Extract the (X, Y) coordinate from the center of the cell holding the provided text.  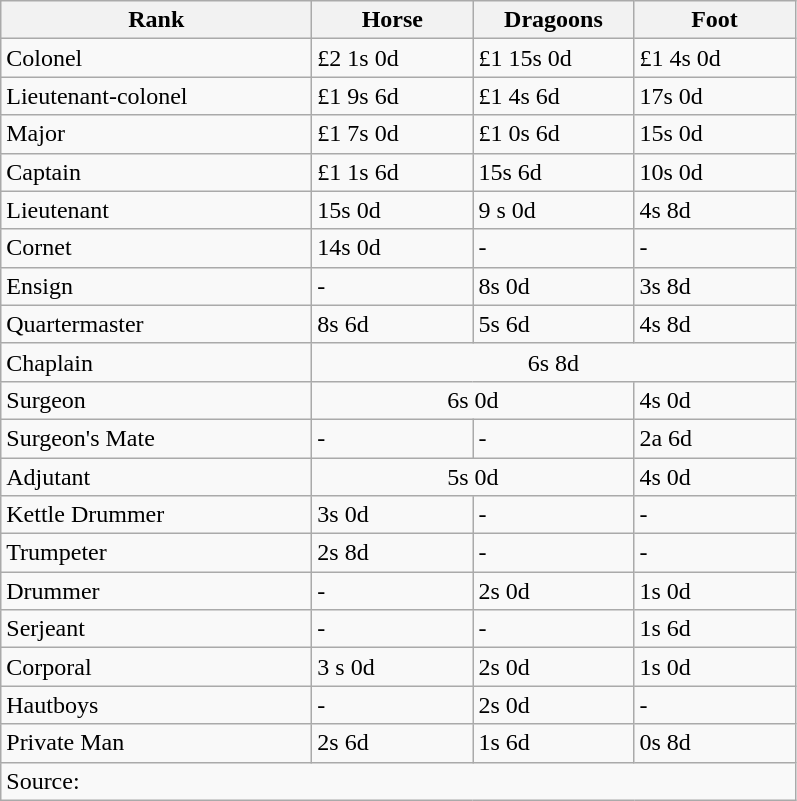
Dragoons (554, 20)
5s 0d (473, 477)
£1 0s 6d (554, 134)
Colonel (156, 58)
Kettle Drummer (156, 515)
Rank (156, 20)
Trumpeter (156, 553)
£1 9s 6d (392, 96)
Cornet (156, 248)
2a 6d (714, 438)
2s 8d (392, 553)
£2 1s 0d (392, 58)
£1 4s 6d (554, 96)
3 s 0d (392, 667)
2s 6d (392, 743)
Lieutenant-colonel (156, 96)
15s 6d (554, 172)
£1 15s 0d (554, 58)
Foot (714, 20)
£1 4s 0d (714, 58)
3s 8d (714, 286)
Lieutenant (156, 210)
8s 0d (554, 286)
Surgeon's Mate (156, 438)
Drummer (156, 591)
10s 0d (714, 172)
Ensign (156, 286)
Source: (398, 781)
6s 0d (473, 400)
Captain (156, 172)
£1 1s 6d (392, 172)
14s 0d (392, 248)
Quartermaster (156, 324)
Major (156, 134)
Surgeon (156, 400)
8s 6d (392, 324)
9 s 0d (554, 210)
Adjutant (156, 477)
5s 6d (554, 324)
Horse (392, 20)
£1 7s 0d (392, 134)
Chaplain (156, 362)
17s 0d (714, 96)
3s 0d (392, 515)
0s 8d (714, 743)
Serjeant (156, 629)
Private Man (156, 743)
Corporal (156, 667)
6s 8d (554, 362)
Hautboys (156, 705)
